Pinpoint the cell where the given text exists, returning its [x, y] midpoint coordinate. 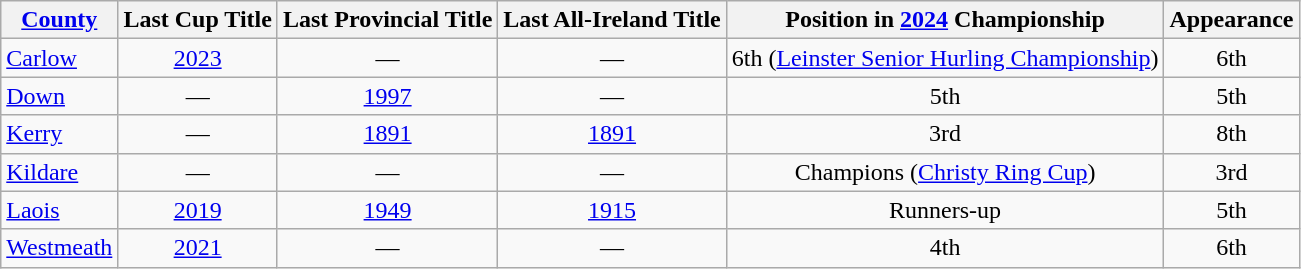
4th [945, 248]
County [60, 20]
8th [1232, 134]
Runners-up [945, 210]
1915 [612, 210]
Kerry [60, 134]
Westmeath [60, 248]
Last Cup Title [198, 20]
1949 [387, 210]
Last All-Ireland Title [612, 20]
6th (Leinster Senior Hurling Championship) [945, 58]
Carlow [60, 58]
2019 [198, 210]
1997 [387, 96]
Down [60, 96]
Kildare [60, 172]
2023 [198, 58]
Last Provincial Title [387, 20]
Champions (Christy Ring Cup) [945, 172]
Position in 2024 Championship [945, 20]
Laois [60, 210]
2021 [198, 248]
Appearance [1232, 20]
